Detect which cell encompasses the target text, then output its [X, Y] center coordinate. 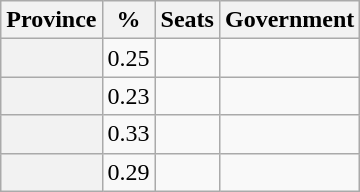
Seats [187, 20]
Government [289, 20]
% [128, 20]
0.33 [128, 134]
Province [52, 20]
0.25 [128, 58]
0.29 [128, 172]
0.23 [128, 96]
